Search for the cell housing the specified text and yield its (X, Y) center coordinate. 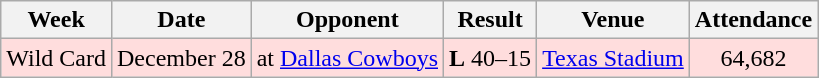
64,682 (753, 58)
Attendance (753, 20)
Venue (614, 20)
Date (181, 20)
Week (56, 20)
Texas Stadium (614, 58)
at Dallas Cowboys (347, 58)
Wild Card (56, 58)
L 40–15 (490, 58)
Result (490, 20)
Opponent (347, 20)
December 28 (181, 58)
